Locate the cell with the specified text and output its (X, Y) center coordinate. 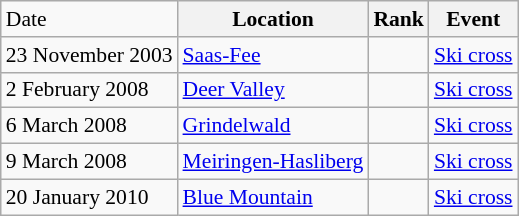
23 November 2003 (90, 55)
Rank (398, 19)
Deer Valley (274, 90)
Meiringen-Hasliberg (274, 162)
Event (474, 19)
Saas-Fee (274, 55)
Grindelwald (274, 126)
20 January 2010 (90, 197)
2 February 2008 (90, 90)
9 March 2008 (90, 162)
Date (90, 19)
Location (274, 19)
Blue Mountain (274, 197)
6 March 2008 (90, 126)
